Find where the given text appears and provide that cell's center as (X, Y) coordinate. 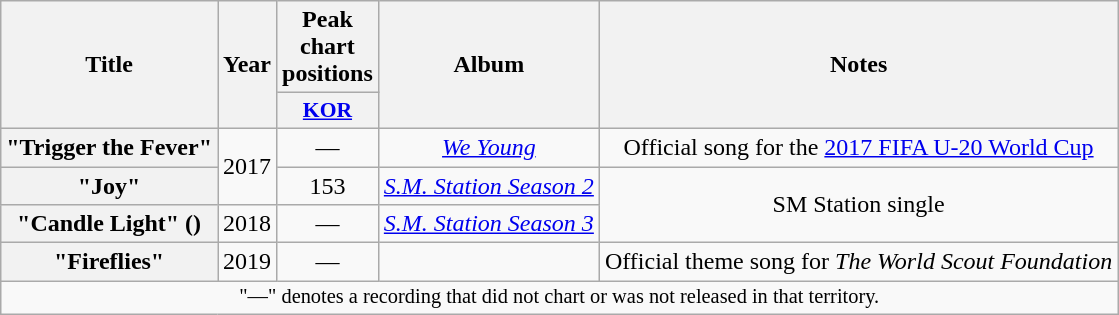
2018 (248, 224)
"Joy" (110, 185)
S.M. Station Season 3 (488, 224)
Peak chart positions (328, 47)
Year (248, 65)
Title (110, 65)
We Young (488, 147)
2019 (248, 262)
S.M. Station Season 2 (488, 185)
SM Station single (858, 204)
KOR (328, 111)
"Trigger the Fever" (110, 147)
"Fireflies" (110, 262)
Album (488, 65)
"—" denotes a recording that did not chart or was not released in that territory. (560, 298)
153 (328, 185)
Notes (858, 65)
Official song for the 2017 FIFA U-20 World Cup (858, 147)
"Candle Light" () (110, 224)
Official theme song for The World Scout Foundation (858, 262)
2017 (248, 166)
